From the cell containing the given text, extract its center point as (X, Y) coordinate. 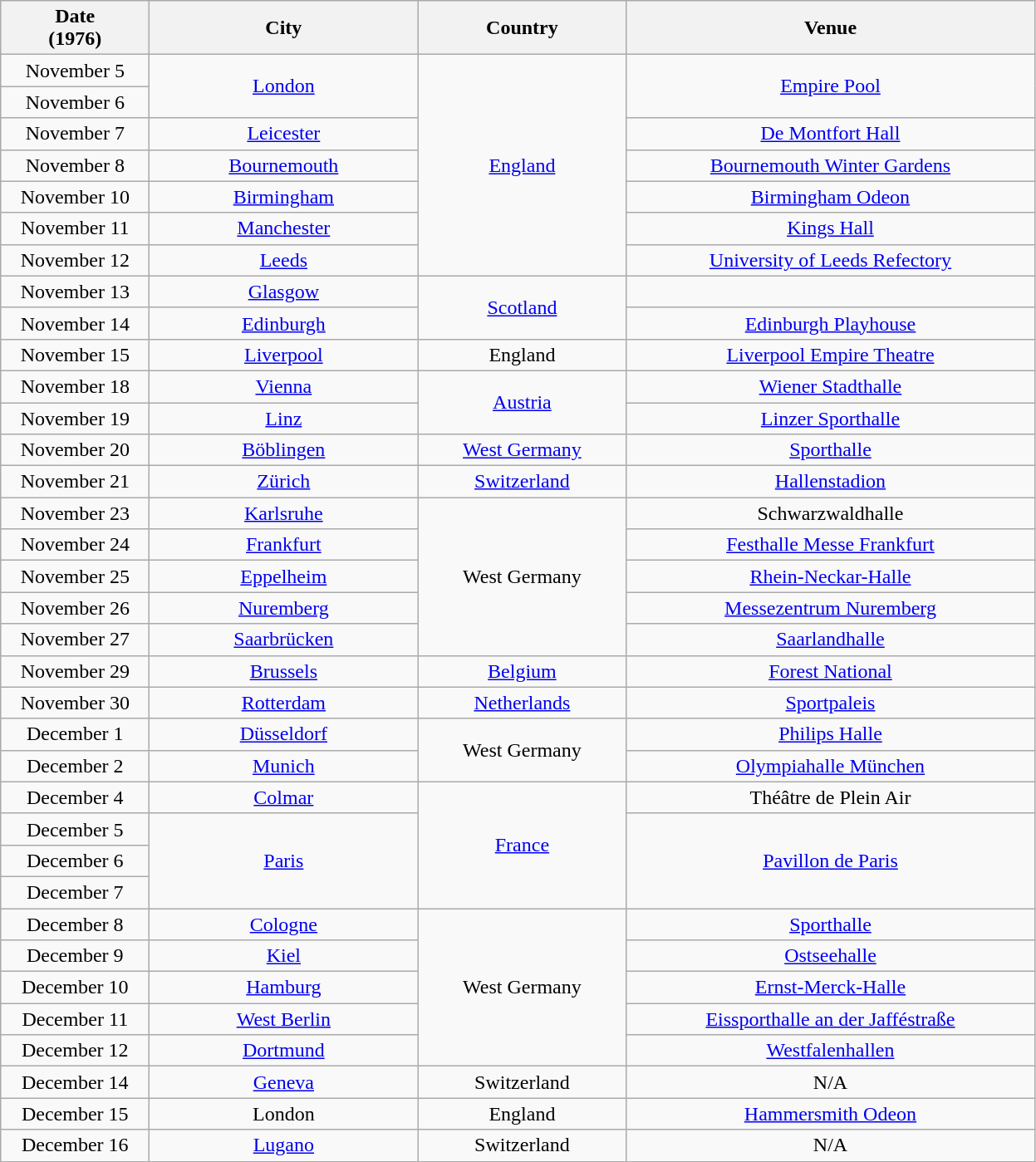
November 12 (75, 260)
Pavillon de Paris (831, 860)
Schwarzwaldhalle (831, 513)
Liverpool (284, 355)
Cologne (284, 924)
December 10 (75, 988)
Olympiahalle München (831, 766)
November 29 (75, 671)
Paris (284, 860)
November 19 (75, 418)
Bournemouth Winter Gardens (831, 165)
Festhalle Messe Frankfurt (831, 545)
November 20 (75, 450)
Frankfurt (284, 545)
November 8 (75, 165)
Birmingham (284, 197)
Kiel (284, 956)
Hammersmith Odeon (831, 1114)
November 21 (75, 482)
Belgium (522, 671)
Geneva (284, 1082)
Böblingen (284, 450)
Munich (284, 766)
Hamburg (284, 988)
November 27 (75, 640)
Linzer Sporthalle (831, 418)
Ostseehalle (831, 956)
Eissporthalle an der Jafféstraße (831, 1019)
Empire Pool (831, 86)
University of Leeds Refectory (831, 260)
November 26 (75, 608)
Dortmund (284, 1051)
November 18 (75, 386)
November 13 (75, 292)
November 23 (75, 513)
December 14 (75, 1082)
Bournemouth (284, 165)
November 10 (75, 197)
Venue (831, 28)
Nuremberg (284, 608)
Hallenstadion (831, 482)
Liverpool Empire Theatre (831, 355)
November 15 (75, 355)
December 5 (75, 829)
Austria (522, 402)
Düsseldorf (284, 734)
City (284, 28)
Westfalenhallen (831, 1051)
November 11 (75, 228)
Rotterdam (284, 703)
December 1 (75, 734)
December 4 (75, 797)
Manchester (284, 228)
Scotland (522, 307)
November 24 (75, 545)
December 2 (75, 766)
Vienna (284, 386)
Rhein-Neckar-Halle (831, 576)
November 5 (75, 71)
November 25 (75, 576)
Linz (284, 418)
December 11 (75, 1019)
December 6 (75, 860)
December 7 (75, 892)
Wiener Stadthalle (831, 386)
Country (522, 28)
Leicester (284, 134)
De Montfort Hall (831, 134)
Edinburgh Playhouse (831, 323)
November 6 (75, 102)
December 16 (75, 1145)
France (522, 845)
Glasgow (284, 292)
Kings Hall (831, 228)
Birmingham Odeon (831, 197)
Eppelheim (284, 576)
Netherlands (522, 703)
December 15 (75, 1114)
Zürich (284, 482)
November 30 (75, 703)
November 14 (75, 323)
Date(1976) (75, 28)
November 7 (75, 134)
Ernst-Merck-Halle (831, 988)
Sportpaleis (831, 703)
Messezentrum Nuremberg (831, 608)
Lugano (284, 1145)
December 8 (75, 924)
Colmar (284, 797)
West Berlin (284, 1019)
Philips Halle (831, 734)
Karlsruhe (284, 513)
Brussels (284, 671)
Forest National (831, 671)
Saarbrücken (284, 640)
Saarlandhalle (831, 640)
December 9 (75, 956)
December 12 (75, 1051)
Théâtre de Plein Air (831, 797)
Edinburgh (284, 323)
Leeds (284, 260)
